Identify which cell holds the provided text, then report its [x, y] central coordinate. 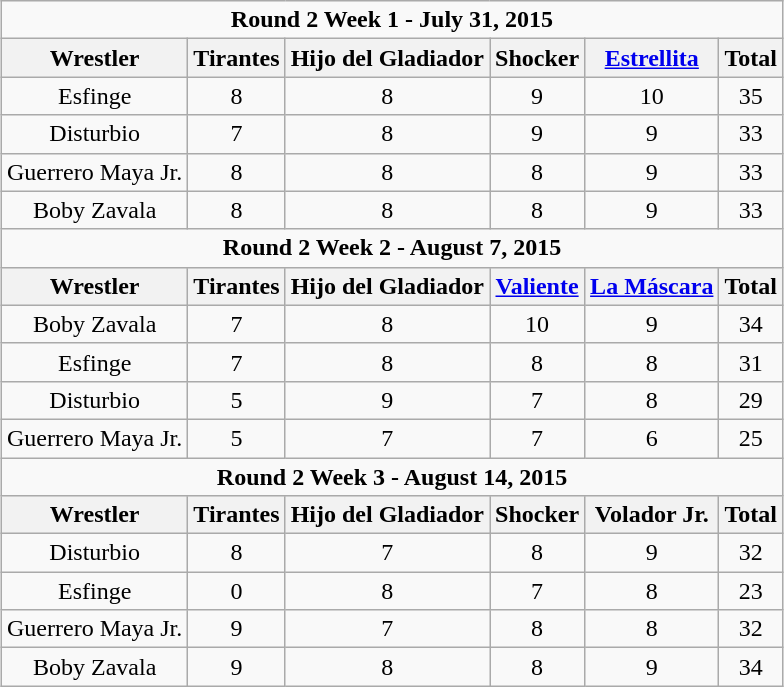
31 [751, 362]
Estrellita [652, 58]
Round 2 Week 2 - August 7, 2015 [392, 248]
29 [751, 400]
23 [751, 591]
Volador Jr. [652, 515]
0 [236, 591]
La Máscara [652, 286]
35 [751, 96]
6 [652, 438]
Valiente [538, 286]
25 [751, 438]
Round 2 Week 1 - July 31, 2015 [392, 20]
Round 2 Week 3 - August 14, 2015 [392, 477]
